Determine the [x, y] coordinate at the center of the cell enclosing the given text.  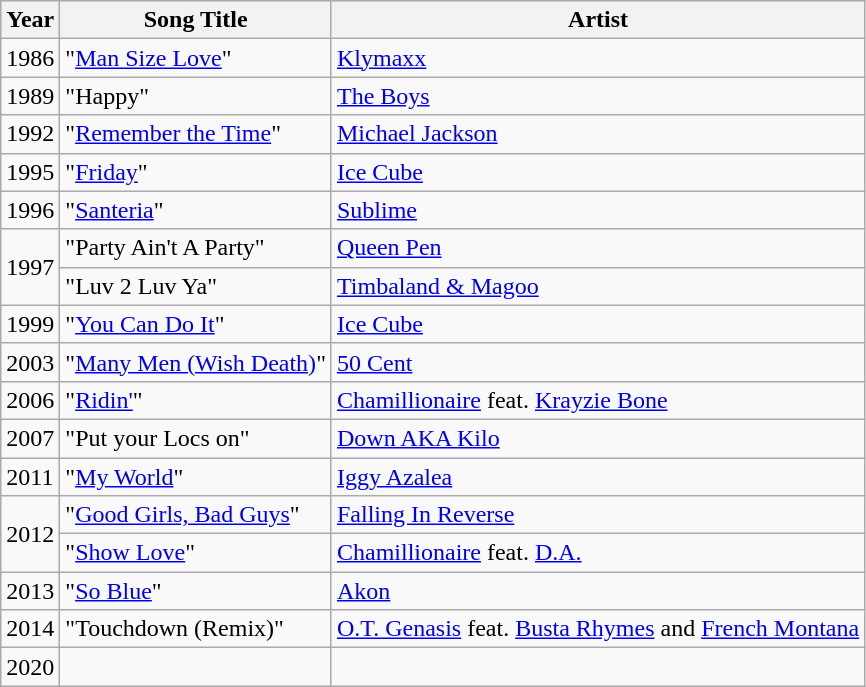
O.T. Genasis feat. Busta Rhymes and French Montana [598, 629]
"Put your Locs on" [196, 438]
"Remember the Time" [196, 134]
"Good Girls, Bad Guys" [196, 515]
2020 [30, 667]
Year [30, 20]
Sublime [598, 210]
Chamillionaire feat. D.A. [598, 553]
1999 [30, 324]
1989 [30, 96]
2014 [30, 629]
2012 [30, 534]
"Santeria" [196, 210]
Chamillionaire feat. Krayzie Bone [598, 400]
"Touchdown (Remix)" [196, 629]
"Luv 2 Luv Ya" [196, 286]
1997 [30, 267]
1996 [30, 210]
Klymaxx [598, 58]
2006 [30, 400]
2011 [30, 477]
"Many Men (Wish Death)" [196, 362]
"Party Ain't A Party" [196, 248]
"Ridin'" [196, 400]
"Man Size Love" [196, 58]
"Show Love" [196, 553]
"My World" [196, 477]
Song Title [196, 20]
50 Cent [598, 362]
Akon [598, 591]
"You Can Do It" [196, 324]
1992 [30, 134]
2013 [30, 591]
"So Blue" [196, 591]
Iggy Azalea [598, 477]
2007 [30, 438]
2003 [30, 362]
Artist [598, 20]
"Happy" [196, 96]
"Friday" [196, 172]
Michael Jackson [598, 134]
Falling In Reverse [598, 515]
Queen Pen [598, 248]
1986 [30, 58]
Timbaland & Magoo [598, 286]
1995 [30, 172]
The Boys [598, 96]
Down AKA Kilo [598, 438]
